Identify which cell holds the provided text, then report its (x, y) central coordinate. 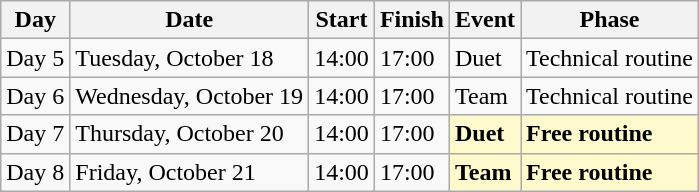
Day (36, 20)
Date (190, 20)
Tuesday, October 18 (190, 58)
Event (484, 20)
Thursday, October 20 (190, 134)
Day 6 (36, 96)
Phase (610, 20)
Day 5 (36, 58)
Wednesday, October 19 (190, 96)
Friday, October 21 (190, 172)
Start (342, 20)
Day 7 (36, 134)
Day 8 (36, 172)
Finish (412, 20)
